Determine the [X, Y] coordinate at the center of the cell enclosing the given text.  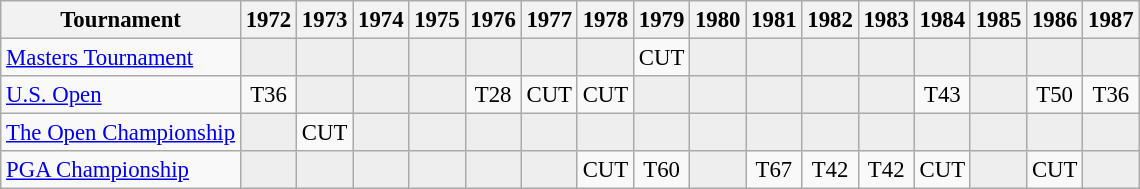
1972 [268, 20]
PGA Championship [121, 170]
1973 [325, 20]
T50 [1055, 95]
1979 [661, 20]
1974 [381, 20]
Tournament [121, 20]
1976 [493, 20]
T67 [774, 170]
1975 [437, 20]
T60 [661, 170]
Masters Tournament [121, 58]
T28 [493, 95]
1981 [774, 20]
1982 [830, 20]
1983 [886, 20]
1987 [1111, 20]
T43 [942, 95]
1978 [605, 20]
U.S. Open [121, 95]
1977 [549, 20]
1985 [998, 20]
1984 [942, 20]
1986 [1055, 20]
1980 [718, 20]
The Open Championship [121, 133]
